Return the (X, Y) coordinate for the center point of the cell that contains the specified text.  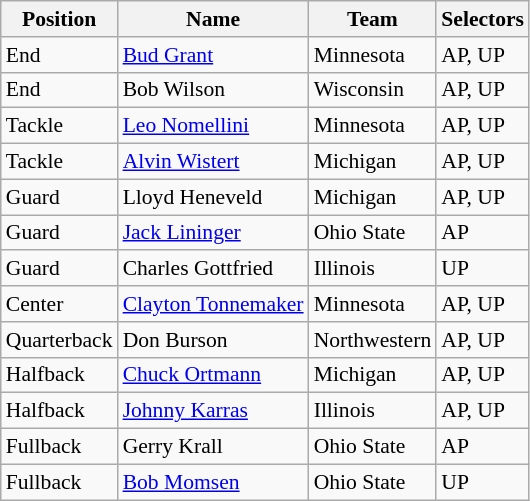
Team (373, 19)
Name (214, 19)
Charles Gottfried (214, 269)
Leo Nomellini (214, 126)
Northwestern (373, 340)
Jack Lininger (214, 233)
Quarterback (60, 340)
Don Burson (214, 340)
Clayton Tonnemaker (214, 304)
Alvin Wistert (214, 162)
Wisconsin (373, 90)
Selectors (482, 19)
Position (60, 19)
Center (60, 304)
Gerry Krall (214, 447)
Bud Grant (214, 55)
Johnny Karras (214, 411)
Chuck Ortmann (214, 375)
Bob Momsen (214, 482)
Lloyd Heneveld (214, 197)
Bob Wilson (214, 90)
